Extract the (X, Y) coordinate from the center of the cell holding the provided text.  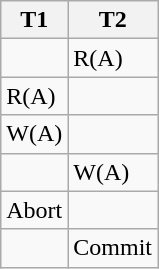
T2 (113, 20)
Commit (113, 248)
Abort (34, 210)
T1 (34, 20)
